Locate the cell with the specified text and output its [x, y] center coordinate. 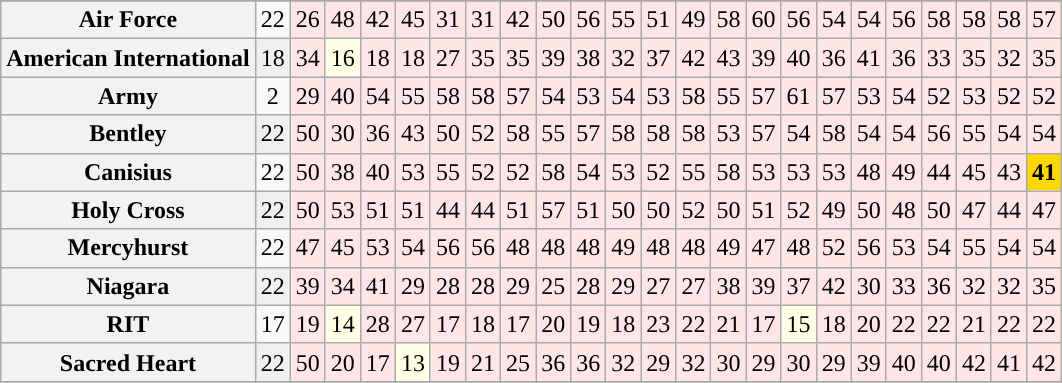
60 [764, 20]
Mercyhurst [128, 248]
61 [798, 96]
2 [272, 96]
14 [342, 324]
Canisius [128, 172]
American International [128, 58]
Bentley [128, 134]
26 [308, 20]
Sacred Heart [128, 362]
Holy Cross [128, 210]
Air Force [128, 20]
15 [798, 324]
Army [128, 96]
13 [412, 362]
RIT [128, 324]
23 [658, 324]
Niagara [128, 286]
16 [342, 58]
